Identify which cell holds the provided text, then report its (x, y) central coordinate. 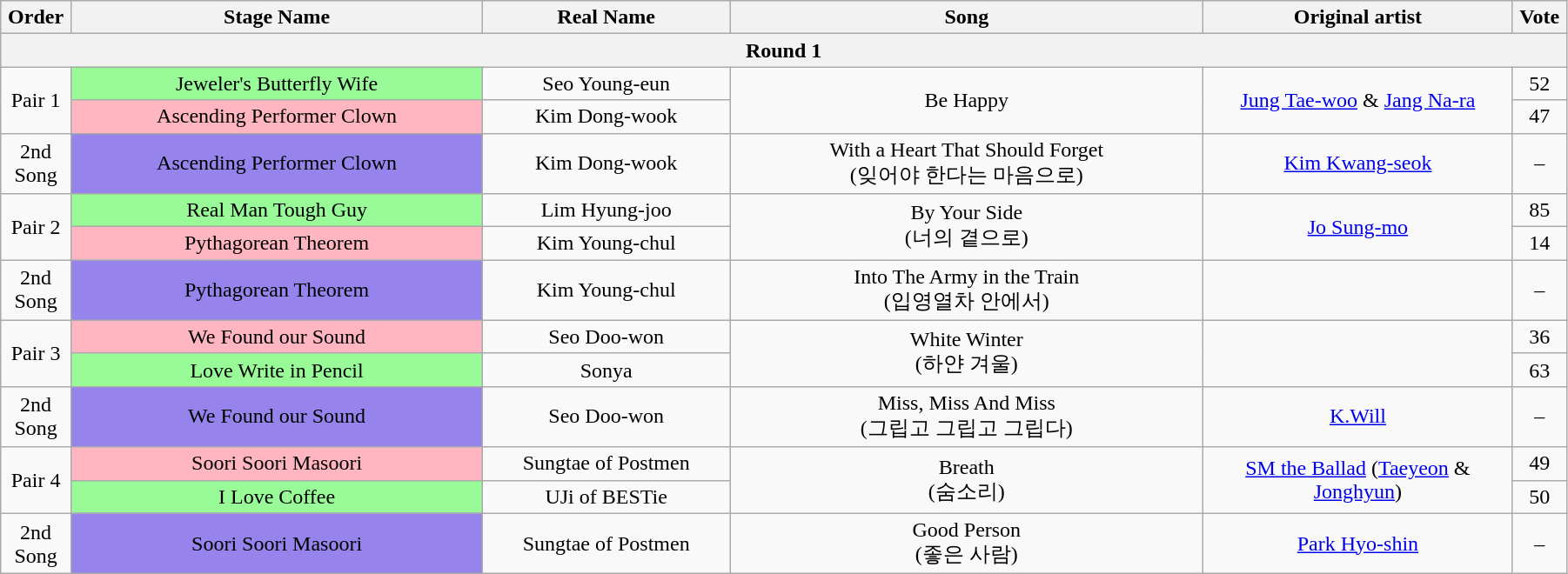
Jeweler's Butterfly Wife (277, 83)
36 (1540, 337)
47 (1540, 117)
By Your Side(너의 곁으로) (967, 227)
Park Hyo-shin (1357, 544)
Kim Kwang-seok (1357, 164)
50 (1540, 497)
With a Heart That Should Forget(잊어야 한다는 마음으로) (967, 164)
Pair 4 (37, 480)
Love Write in Pencil (277, 370)
UJi of BESTie (606, 497)
Pair 1 (37, 100)
63 (1540, 370)
Pair 3 (37, 353)
Lim Hyung-joo (606, 210)
White Winter(하얀 겨울) (967, 353)
K.Will (1357, 417)
Sonya (606, 370)
Miss, Miss And Miss(그립고 그립고 그립다) (967, 417)
Pair 2 (37, 227)
I Love Coffee (277, 497)
Seo Young-eun (606, 83)
SM the Ballad (Taeyeon & Jonghyun) (1357, 480)
Jo Sung-mo (1357, 227)
14 (1540, 244)
Good Person(좋은 사람) (967, 544)
85 (1540, 210)
Into The Army in the Train(입영열차 안에서) (967, 290)
Round 1 (784, 50)
Order (37, 17)
Stage Name (277, 17)
Song (967, 17)
Real Name (606, 17)
Real Man Tough Guy (277, 210)
49 (1540, 464)
Original artist (1357, 17)
Jung Tae-woo & Jang Na-ra (1357, 100)
Be Happy (967, 100)
Breath(숨소리) (967, 480)
Vote (1540, 17)
52 (1540, 83)
